Capture the cell that displays the provided text and extract its [X, Y] central coordinate. 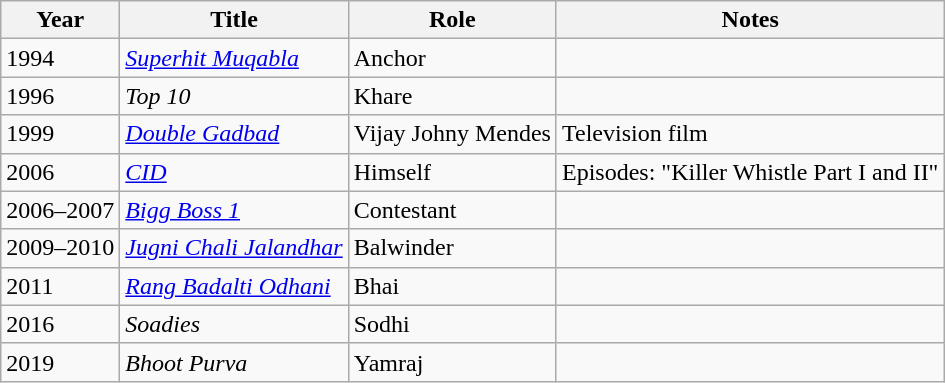
Khare [452, 96]
Year [60, 20]
Bhai [452, 286]
1996 [60, 96]
Bhoot Purva [234, 362]
2016 [60, 324]
2019 [60, 362]
Notes [750, 20]
2011 [60, 286]
Sodhi [452, 324]
Role [452, 20]
Bigg Boss 1 [234, 210]
CID [234, 172]
Himself [452, 172]
Episodes: "Killer Whistle Part I and II" [750, 172]
Top 10 [234, 96]
Superhit Muqabla [234, 58]
Television film [750, 134]
2006 [60, 172]
Vijay Johny Mendes [452, 134]
1999 [60, 134]
Anchor [452, 58]
2009–2010 [60, 248]
Contestant [452, 210]
Title [234, 20]
Balwinder [452, 248]
2006–2007 [60, 210]
Yamraj [452, 362]
Rang Badalti Odhani [234, 286]
Jugni Chali Jalandhar [234, 248]
Double Gadbad [234, 134]
Soadies [234, 324]
1994 [60, 58]
